Pinpoint the cell where the given text exists, returning its (X, Y) midpoint coordinate. 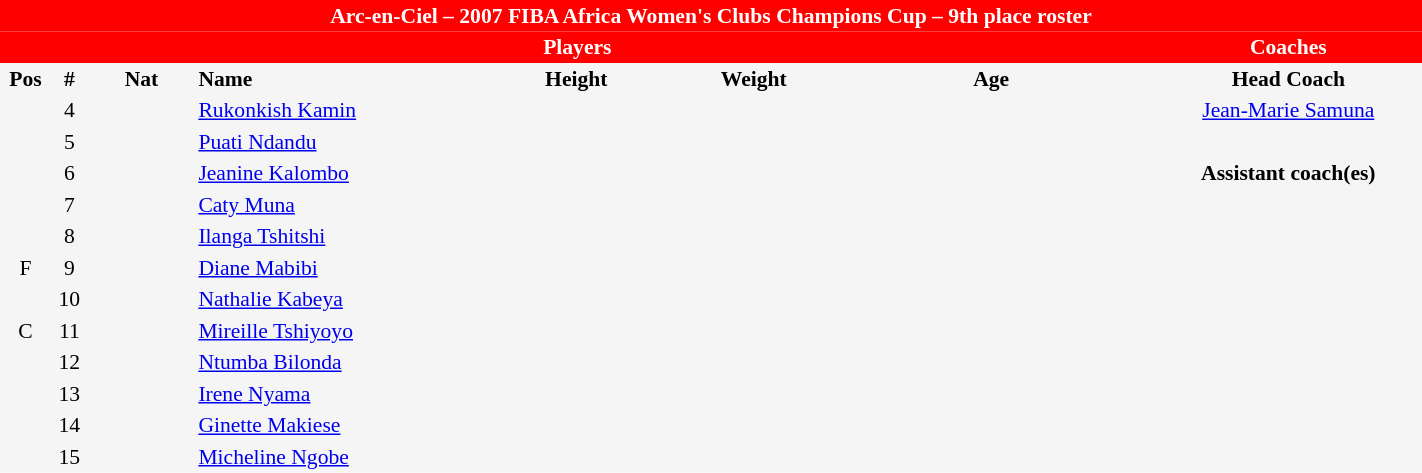
14 (70, 426)
F (26, 268)
Nat (142, 79)
9 (70, 268)
Weight (754, 79)
Coaches (1288, 48)
# (70, 79)
Nathalie Kabeya (334, 300)
Jean-Marie Samuna (1288, 110)
5 (70, 142)
Caty Muna (334, 205)
Arc-en-Ciel – 2007 FIBA Africa Women's Clubs Champions Cup – 9th place roster (711, 16)
Jeanine Kalombo (334, 174)
13 (70, 394)
Rukonkish Kamin (334, 110)
Players (578, 48)
Pos (26, 79)
Puati Ndandu (334, 142)
7 (70, 205)
11 (70, 331)
Ntumba Bilonda (334, 362)
Name (334, 79)
C (26, 331)
Head Coach (1288, 79)
12 (70, 362)
Age (992, 79)
Mireille Tshiyoyo (334, 331)
Ilanga Tshitshi (334, 236)
10 (70, 300)
8 (70, 236)
Micheline Ngobe (334, 457)
Irene Nyama (334, 394)
Height (576, 79)
Assistant coach(es) (1288, 174)
Diane Mabibi (334, 268)
4 (70, 110)
15 (70, 457)
6 (70, 174)
Ginette Makiese (334, 426)
